Determine the (X, Y) coordinate at the center of the cell enclosing the given text.  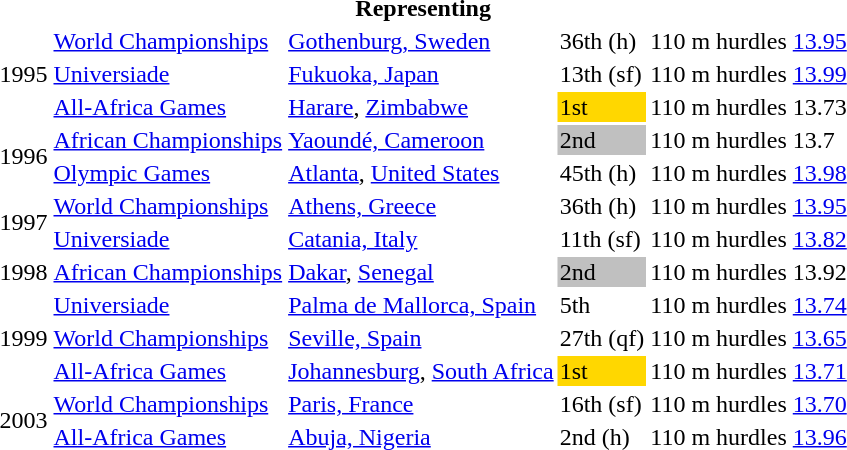
45th (h) (602, 173)
11th (sf) (602, 239)
Yaoundé, Cameroon (422, 140)
Palma de Mallorca, Spain (422, 305)
Olympic Games (168, 173)
Dakar, Senegal (422, 272)
Johannesburg, South Africa (422, 371)
Catania, Italy (422, 239)
Fukuoka, Japan (422, 74)
Harare, Zimbabwe (422, 107)
16th (sf) (602, 404)
5th (602, 305)
Athens, Greece (422, 206)
Atlanta, United States (422, 173)
13th (sf) (602, 74)
Seville, Spain (422, 338)
27th (qf) (602, 338)
Paris, France (422, 404)
Gothenburg, Sweden (422, 41)
